Scan for the cell matching the given text and deliver its [X, Y] coordinate at center. 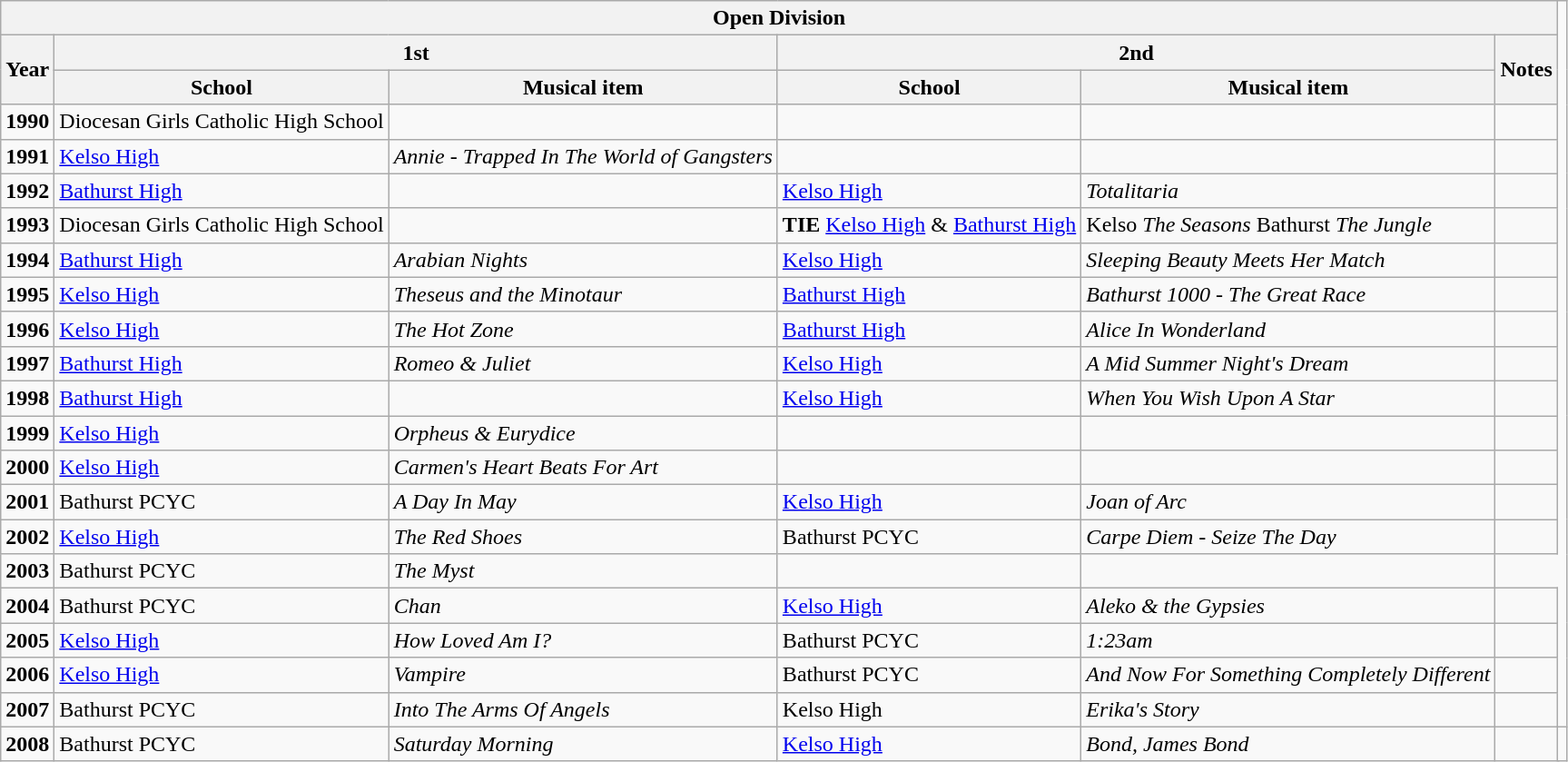
Chan [583, 606]
Annie - Trapped In The World of Gangsters [583, 156]
TIE Kelso High & Bathurst High [929, 225]
Orpheus & Eurydice [583, 433]
Bathurst 1000 - The Great Race [1288, 294]
Vampire [583, 675]
Romeo & Juliet [583, 363]
2nd [1137, 53]
1990 [27, 122]
2005 [27, 640]
2006 [27, 675]
Sleeping Beauty Meets Her Match [1288, 260]
Open Division [779, 18]
1st [416, 53]
Kelso The Seasons Bathurst The Jungle [1288, 225]
1993 [27, 225]
Notes [1526, 70]
1996 [27, 329]
1999 [27, 433]
Bond, James Bond [1288, 744]
The Myst [583, 571]
When You Wish Upon A Star [1288, 398]
A Mid Summer Night's Dream [1288, 363]
Totalitaria [1288, 191]
The Red Shoes [583, 537]
Saturday Morning [583, 744]
Joan of Arc [1288, 502]
1994 [27, 260]
2003 [27, 571]
1998 [27, 398]
Into The Arms Of Angels [583, 709]
1991 [27, 156]
1:23am [1288, 640]
1997 [27, 363]
2002 [27, 537]
The Hot Zone [583, 329]
Theseus and the Minotaur [583, 294]
And Now For Something Completely Different [1288, 675]
Arabian Nights [583, 260]
Carpe Diem - Seize The Day [1288, 537]
2001 [27, 502]
2008 [27, 744]
Carmen's Heart Beats For Art [583, 468]
How Loved Am I? [583, 640]
2004 [27, 606]
Aleko & the Gypsies [1288, 606]
1995 [27, 294]
A Day In May [583, 502]
1992 [27, 191]
2007 [27, 709]
Alice In Wonderland [1288, 329]
Erika's Story [1288, 709]
2000 [27, 468]
Year [27, 70]
